Determine the (X, Y) coordinate at the center of the cell enclosing the given text.  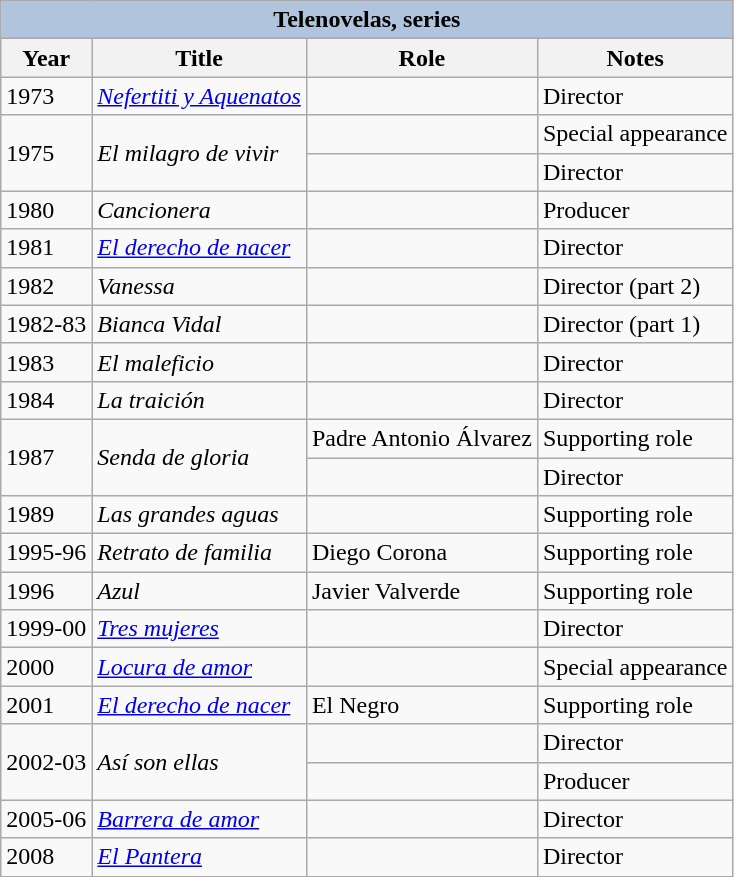
La traición (200, 400)
1973 (46, 96)
2008 (46, 857)
2002-03 (46, 762)
1995-96 (46, 553)
2000 (46, 667)
El milagro de vivir (200, 153)
2005-06 (46, 819)
Tres mujeres (200, 629)
1983 (46, 362)
Diego Corona (422, 553)
Barrera de amor (200, 819)
Padre Antonio Álvarez (422, 438)
1989 (46, 515)
Telenovelas, series (367, 20)
Year (46, 58)
2001 (46, 705)
1996 (46, 591)
Title (200, 58)
Vanessa (200, 286)
Locura de amor (200, 667)
Nefertiti y Aquenatos (200, 96)
Javier Valverde (422, 591)
1984 (46, 400)
Role (422, 58)
Director (part 2) (635, 286)
1982-83 (46, 324)
Retrato de familia (200, 553)
Las grandes aguas (200, 515)
Director (part 1) (635, 324)
Así son ellas (200, 762)
El Negro (422, 705)
1980 (46, 210)
Bianca Vidal (200, 324)
1981 (46, 248)
Senda de gloria (200, 457)
1987 (46, 457)
El maleficio (200, 362)
Azul (200, 591)
El Pantera (200, 857)
1982 (46, 286)
Cancionera (200, 210)
Notes (635, 58)
1999-00 (46, 629)
1975 (46, 153)
